From the cell containing the given text, extract its center point as [X, Y] coordinate. 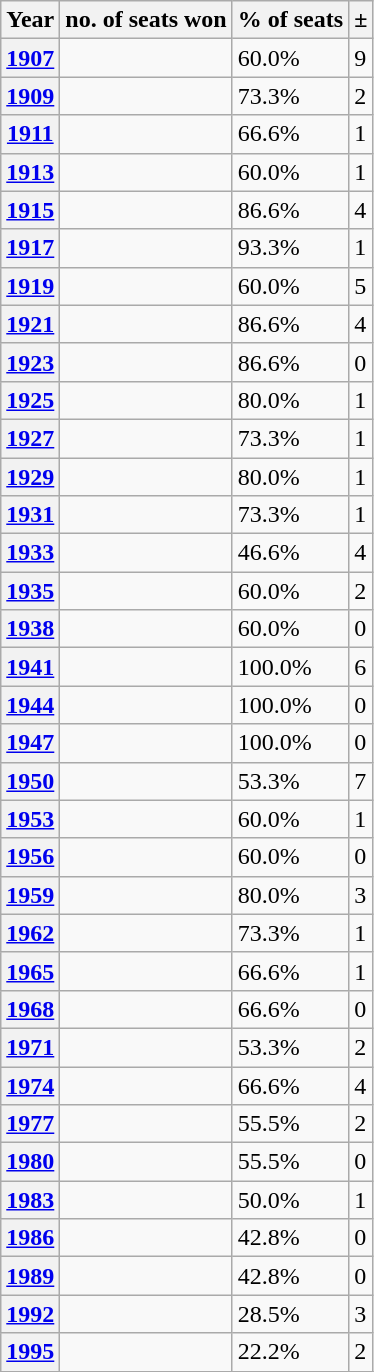
1938 [30, 629]
1983 [30, 1200]
1921 [30, 324]
1992 [30, 1314]
1923 [30, 362]
7 [361, 781]
1965 [30, 971]
1941 [30, 667]
± [361, 20]
1917 [30, 248]
1953 [30, 819]
1950 [30, 781]
9 [361, 58]
1935 [30, 591]
1913 [30, 172]
1931 [30, 515]
1962 [30, 933]
1986 [30, 1238]
1933 [30, 553]
50.0% [290, 1200]
1968 [30, 1009]
1959 [30, 895]
Year [30, 20]
46.6% [290, 553]
1974 [30, 1085]
6 [361, 667]
1911 [30, 134]
1919 [30, 286]
1980 [30, 1162]
no. of seats won [146, 20]
1929 [30, 477]
1927 [30, 438]
1915 [30, 210]
1909 [30, 96]
1989 [30, 1276]
1971 [30, 1047]
93.3% [290, 248]
1925 [30, 400]
1956 [30, 857]
% of seats [290, 20]
22.2% [290, 1352]
1944 [30, 705]
1907 [30, 58]
28.5% [290, 1314]
1977 [30, 1124]
5 [361, 286]
1947 [30, 743]
1995 [30, 1352]
